Search for the cell housing the specified text and yield its [X, Y] center coordinate. 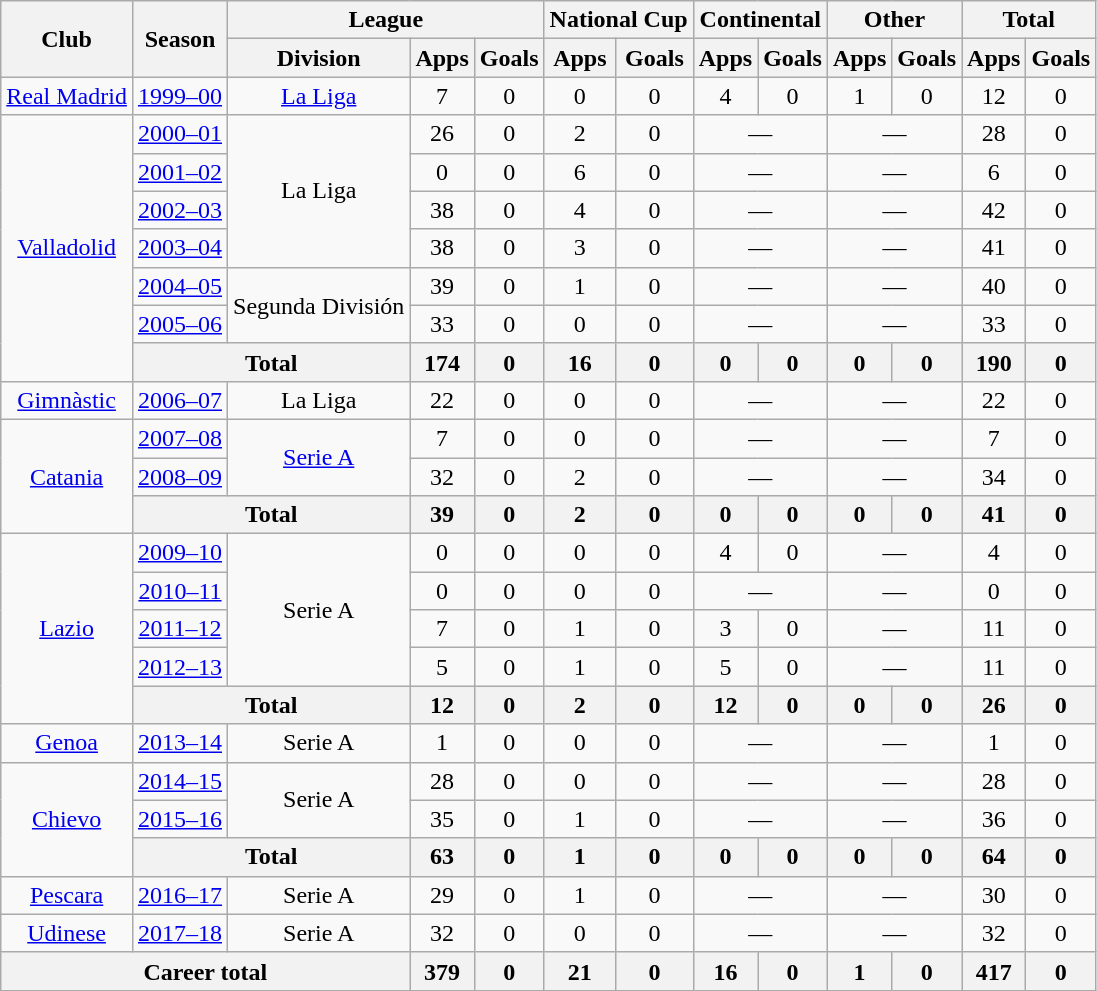
63 [442, 857]
Other [894, 20]
Lazio [67, 629]
1999–00 [180, 96]
Segunda División [319, 305]
35 [442, 819]
2003–04 [180, 248]
190 [994, 362]
Season [180, 39]
2008–09 [180, 477]
174 [442, 362]
29 [442, 895]
Gimnàstic [67, 400]
36 [994, 819]
2004–05 [180, 286]
2005–06 [180, 324]
21 [580, 971]
30 [994, 895]
379 [442, 971]
2006–07 [180, 400]
2015–16 [180, 819]
2002–03 [180, 210]
Pescara [67, 895]
2000–01 [180, 134]
National Cup [618, 20]
417 [994, 971]
Genoa [67, 743]
2011–12 [180, 629]
2009–10 [180, 553]
2013–14 [180, 743]
Club [67, 39]
Real Madrid [67, 96]
Continental [760, 20]
League [386, 20]
64 [994, 857]
2007–08 [180, 438]
2014–15 [180, 781]
Chievo [67, 819]
Division [319, 58]
2001–02 [180, 172]
2012–13 [180, 667]
2010–11 [180, 591]
34 [994, 477]
42 [994, 210]
Udinese [67, 933]
Valladolid [67, 248]
2017–18 [180, 933]
Career total [206, 971]
2016–17 [180, 895]
40 [994, 286]
Catania [67, 476]
